Extract the [X, Y] coordinate from the center of the cell holding the provided text.  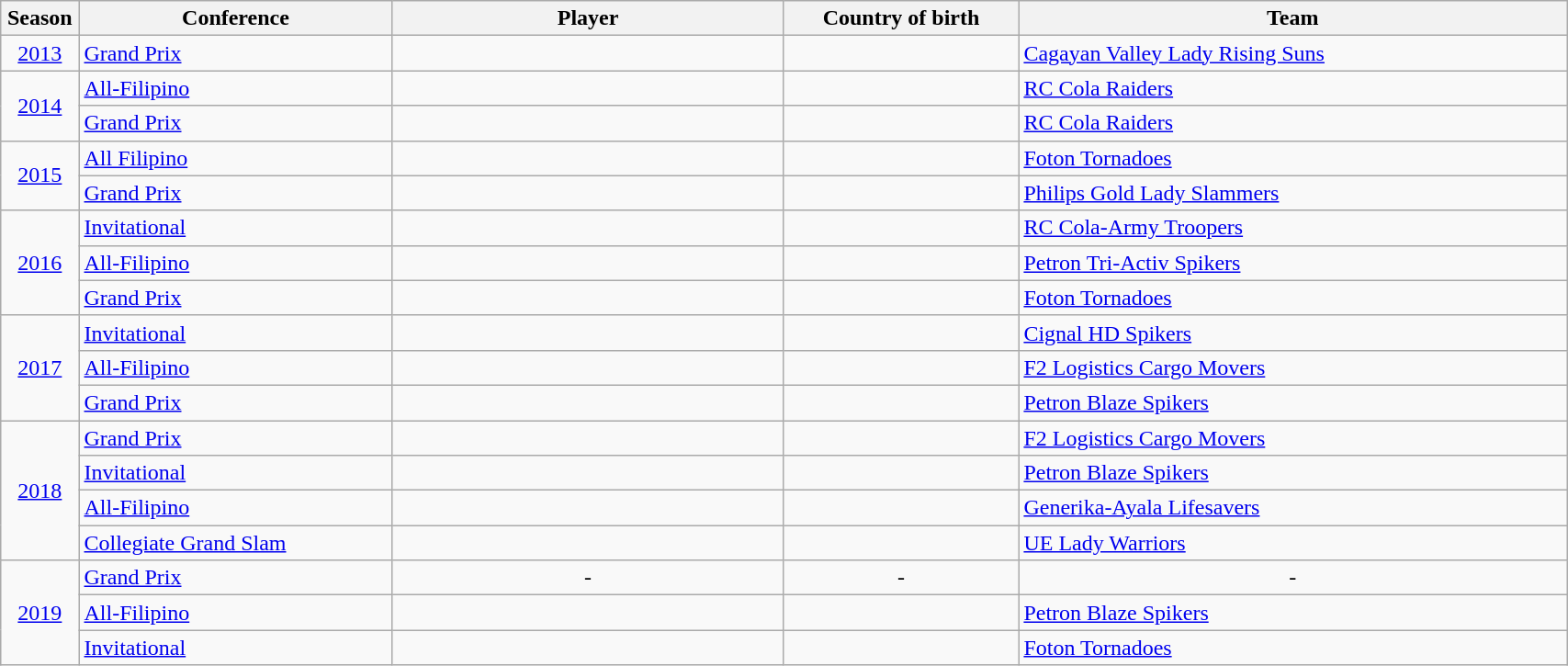
Petron Tri-Activ Spikers [1293, 263]
Generika-Ayala Lifesavers [1293, 508]
Philips Gold Lady Slammers [1293, 193]
Season [40, 18]
Conference [235, 18]
Cagayan Valley Lady Rising Suns [1293, 53]
2014 [40, 106]
2013 [40, 53]
All Filipino [235, 158]
2018 [40, 491]
RC Cola-Army Troopers [1293, 228]
Collegiate Grand Slam [235, 543]
UE Lady Warriors [1293, 543]
Country of birth [901, 18]
Player [588, 18]
Cignal HD Spikers [1293, 333]
2016 [40, 263]
2017 [40, 367]
Team [1293, 18]
2015 [40, 175]
2019 [40, 613]
